Extract the [x, y] coordinate from the center of the cell holding the provided text.  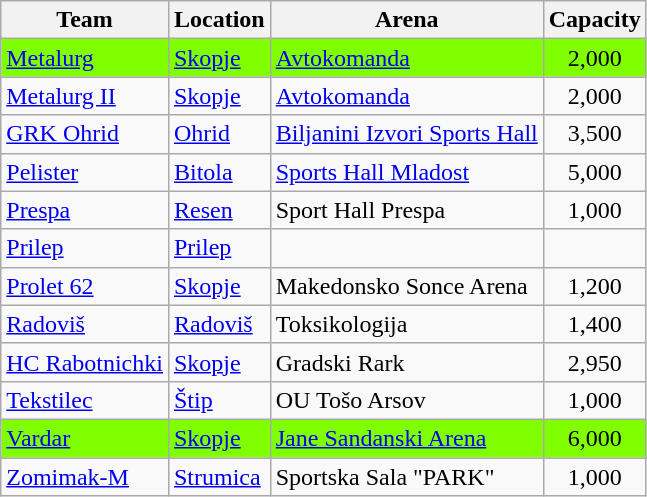
Makedonsko Sonce Arena [406, 286]
Metalurg [85, 58]
Location [219, 20]
Arena [406, 20]
Štip [219, 400]
Gradski Rark [406, 362]
Sports Hall Mladost [406, 172]
Capacity [594, 20]
Sport Hall Prespa [406, 210]
Prolet 62 [85, 286]
Pelister [85, 172]
Vardar [85, 438]
5,000 [594, 172]
Biljanini Izvori Sports Hall [406, 134]
Strumica [219, 477]
2,950 [594, 362]
OU Tošo Arsov [406, 400]
Prespa [85, 210]
Resen [219, 210]
Ohrid [219, 134]
Jane Sandanski Arena [406, 438]
1,400 [594, 324]
6,000 [594, 438]
1,200 [594, 286]
3,500 [594, 134]
Metalurg II [85, 96]
Tekstilec [85, 400]
Toksikologija [406, 324]
Sportska Sala "PARK" [406, 477]
Team [85, 20]
Bitola [219, 172]
Zomimak-M [85, 477]
GRK Ohrid [85, 134]
HC Rabotnichki [85, 362]
